Detect which cell encompasses the target text, then output its [x, y] center coordinate. 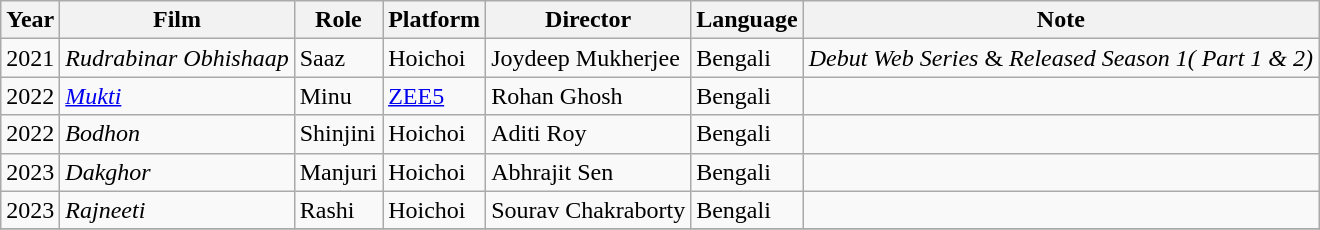
Sourav Chakraborty [588, 210]
Shinjini [338, 134]
Abhrajit Sen [588, 172]
Role [338, 20]
Aditi Roy [588, 134]
Bodhon [177, 134]
Note [1060, 20]
Rashi [338, 210]
Joydeep Mukherjee [588, 58]
Film [177, 20]
Rohan Ghosh [588, 96]
Director [588, 20]
ZEE5 [434, 96]
Debut Web Series & Released Season 1( Part 1 & 2) [1060, 58]
Mukti [177, 96]
Manjuri [338, 172]
2021 [30, 58]
Rajneeti [177, 210]
Language [747, 20]
Minu [338, 96]
Year [30, 20]
Platform [434, 20]
Saaz [338, 58]
Dakghor [177, 172]
Rudrabinar Obhishaap [177, 58]
